Provide the [x, y] coordinate of the cell's center where the given text is located.  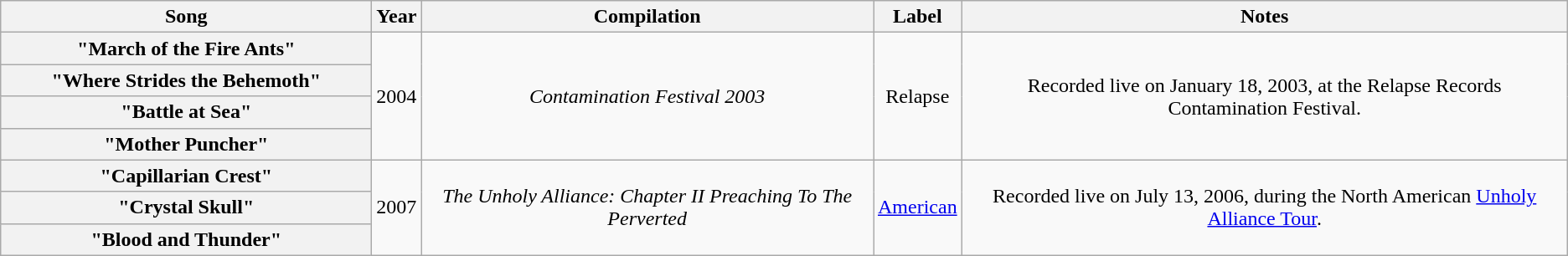
"Where Strides the Behemoth" [186, 80]
Song [186, 17]
"Crystal Skull" [186, 207]
Compilation [647, 17]
Recorded live on January 18, 2003, at the Relapse Records Contamination Festival. [1265, 96]
Relapse [917, 96]
Contamination Festival 2003 [647, 96]
Recorded live on July 13, 2006, during the North American Unholy Alliance Tour. [1265, 207]
Notes [1265, 17]
"Battle at Sea" [186, 112]
Label [917, 17]
"Blood and Thunder" [186, 239]
American [917, 207]
2007 [397, 207]
"Mother Puncher" [186, 144]
"March of the Fire Ants" [186, 49]
2004 [397, 96]
Year [397, 17]
The Unholy Alliance: Chapter II Preaching To The Perverted [647, 207]
"Capillarian Crest" [186, 176]
